Return the (x, y) coordinate for the center point of the cell that contains the specified text.  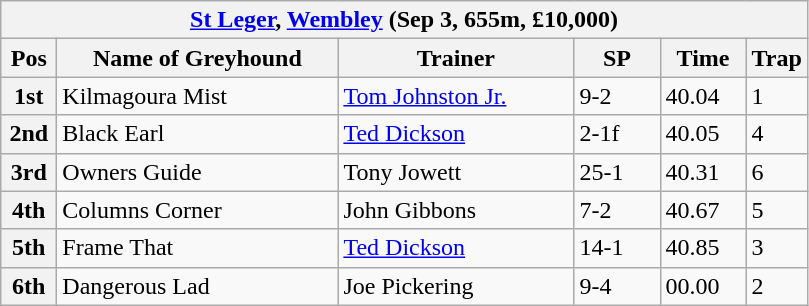
6th (29, 286)
St Leger, Wembley (Sep 3, 655m, £10,000) (404, 20)
John Gibbons (456, 210)
Owners Guide (198, 172)
Black Earl (198, 134)
2-1f (617, 134)
Pos (29, 58)
5 (776, 210)
Trainer (456, 58)
SP (617, 58)
25-1 (617, 172)
2nd (29, 134)
40.31 (703, 172)
40.04 (703, 96)
Time (703, 58)
Name of Greyhound (198, 58)
Columns Corner (198, 210)
40.05 (703, 134)
6 (776, 172)
1st (29, 96)
4 (776, 134)
Frame That (198, 248)
2 (776, 286)
Dangerous Lad (198, 286)
40.85 (703, 248)
Trap (776, 58)
Tony Jowett (456, 172)
Kilmagoura Mist (198, 96)
1 (776, 96)
Joe Pickering (456, 286)
14-1 (617, 248)
40.67 (703, 210)
3 (776, 248)
Tom Johnston Jr. (456, 96)
7-2 (617, 210)
9-2 (617, 96)
5th (29, 248)
00.00 (703, 286)
9-4 (617, 286)
4th (29, 210)
3rd (29, 172)
